Capture the cell that displays the provided text and extract its [X, Y] central coordinate. 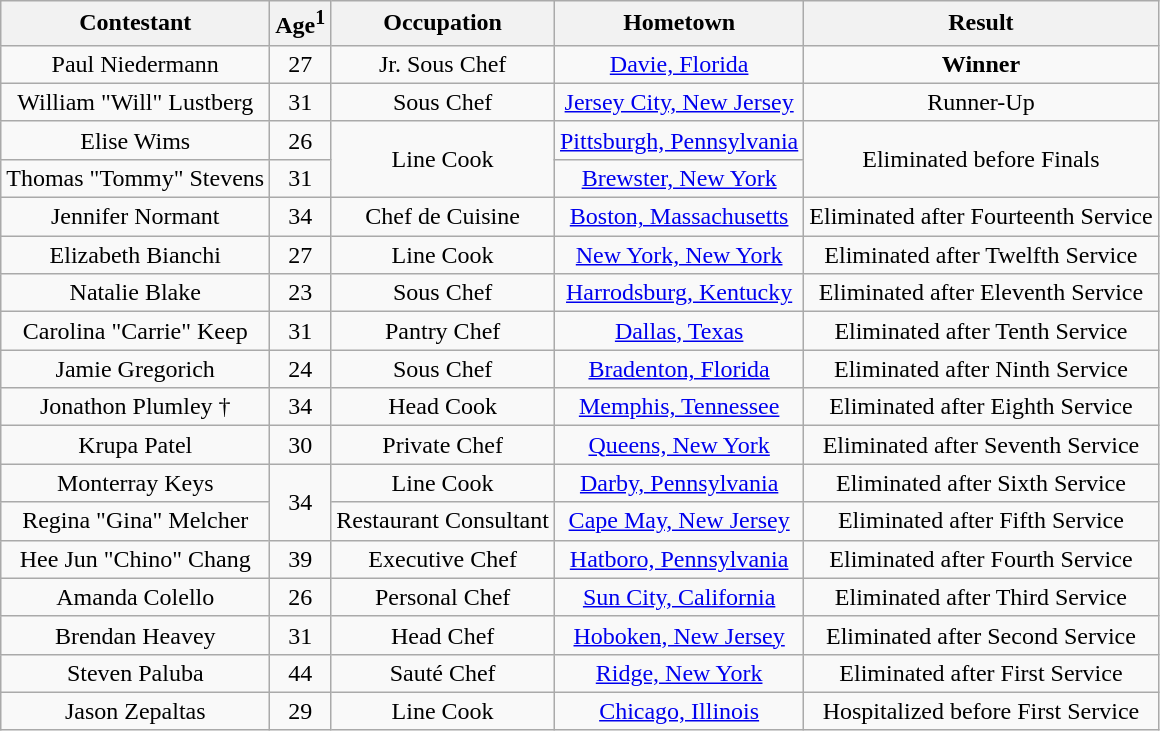
Elise Wims [136, 140]
Winner [981, 64]
23 [300, 293]
Chicago, Illinois [678, 711]
Eliminated after First Service [981, 673]
Dallas, Texas [678, 331]
Krupa Patel [136, 445]
Chef de Cuisine [443, 217]
Natalie Blake [136, 293]
Amanda Colello [136, 597]
Harrodsburg, Kentucky [678, 293]
Bradenton, Florida [678, 369]
Eliminated after Eighth Service [981, 407]
Boston, Massachusetts [678, 217]
Brewster, New York [678, 178]
Eliminated after Fourth Service [981, 559]
Jr. Sous Chef [443, 64]
Queens, New York [678, 445]
Result [981, 24]
Memphis, Tennessee [678, 407]
44 [300, 673]
Head Cook [443, 407]
Jennifer Normant [136, 217]
39 [300, 559]
Eliminated after Fourteenth Service [981, 217]
Thomas "Tommy" Stevens [136, 178]
Contestant [136, 24]
Eliminated before Finals [981, 159]
Steven Paluba [136, 673]
Regina "Gina" Melcher [136, 521]
Carolina "Carrie" Keep [136, 331]
Eliminated after Ninth Service [981, 369]
Jamie Gregorich [136, 369]
Elizabeth Bianchi [136, 255]
Hospitalized before First Service [981, 711]
Eliminated after Eleventh Service [981, 293]
Eliminated after Third Service [981, 597]
Cape May, New Jersey [678, 521]
Brendan Heavey [136, 635]
Jason Zepaltas [136, 711]
30 [300, 445]
Sun City, California [678, 597]
Pantry Chef [443, 331]
Monterray Keys [136, 483]
Executive Chef [443, 559]
Jonathon Plumley † [136, 407]
29 [300, 711]
Head Chef [443, 635]
Hee Jun "Chino" Chang [136, 559]
Paul Niedermann [136, 64]
24 [300, 369]
Personal Chef [443, 597]
Sauté Chef [443, 673]
Darby, Pennsylvania [678, 483]
Hatboro, Pennsylvania [678, 559]
Ridge, New York [678, 673]
Hoboken, New Jersey [678, 635]
Age1 [300, 24]
Hometown [678, 24]
Davie, Florida [678, 64]
Eliminated after Fifth Service [981, 521]
Restaurant Consultant [443, 521]
Eliminated after Sixth Service [981, 483]
Pittsburgh, Pennsylvania [678, 140]
Eliminated after Twelfth Service [981, 255]
Eliminated after Tenth Service [981, 331]
Jersey City, New Jersey [678, 102]
New York, New York [678, 255]
William "Will" Lustberg [136, 102]
Occupation [443, 24]
Private Chef [443, 445]
Eliminated after Seventh Service [981, 445]
Eliminated after Second Service [981, 635]
Runner-Up [981, 102]
